Locate the cell with the specified text and output its (x, y) center coordinate. 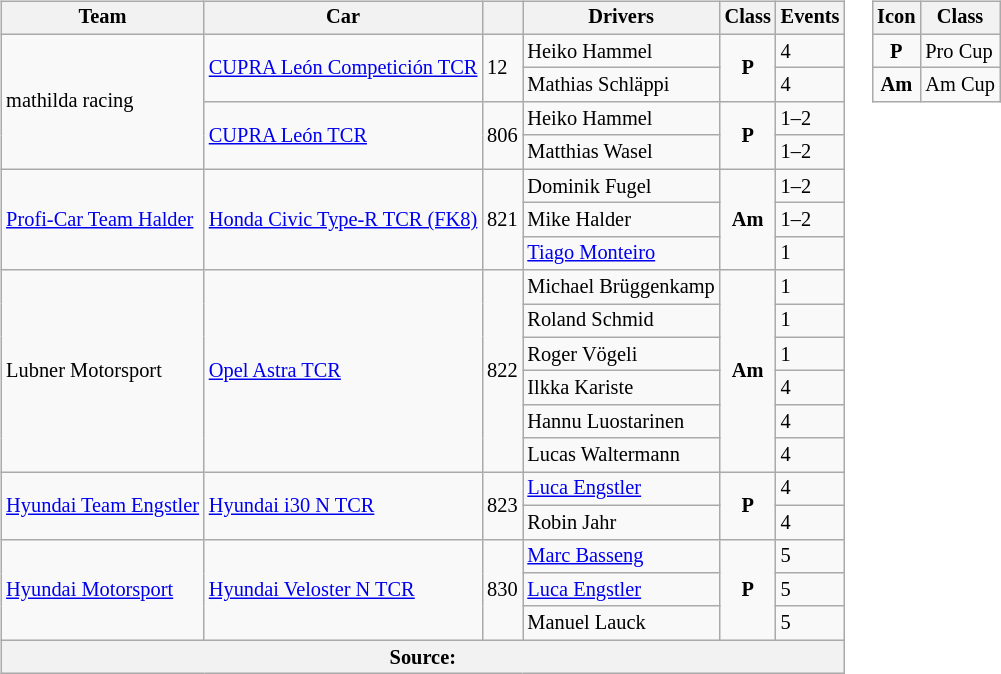
Hyundai i30 N TCR (343, 506)
12 (502, 68)
823 (502, 506)
Ilkka Kariste (620, 388)
Marc Basseng (620, 556)
Hannu Luostarinen (620, 422)
CUPRA León Competición TCR (343, 68)
Source: (422, 657)
Michael Brüggenkamp (620, 287)
Honda Civic Type-R TCR (FK8) (343, 220)
Matthias Wasel (620, 152)
830 (502, 590)
Roland Schmid (620, 321)
Mathias Schläppi (620, 85)
CUPRA León TCR (343, 136)
821 (502, 220)
Car (343, 18)
Hyundai Team Engstler (102, 506)
mathilda racing (102, 102)
Opel Astra TCR (343, 371)
Profi-Car Team Halder (102, 220)
822 (502, 371)
Team (102, 18)
Events (810, 18)
Hyundai Motorsport (102, 590)
Am Cup (960, 85)
Mike Halder (620, 220)
806 (502, 136)
Drivers (620, 18)
Icon (896, 18)
Tiago Monteiro (620, 253)
Lubner Motorsport (102, 371)
Manuel Lauck (620, 623)
Lucas Waltermann (620, 455)
Roger Vögeli (620, 354)
Dominik Fugel (620, 186)
Robin Jahr (620, 522)
Hyundai Veloster N TCR (343, 590)
Pro Cup (960, 51)
